Locate the cell with the specified text and output its [X, Y] center coordinate. 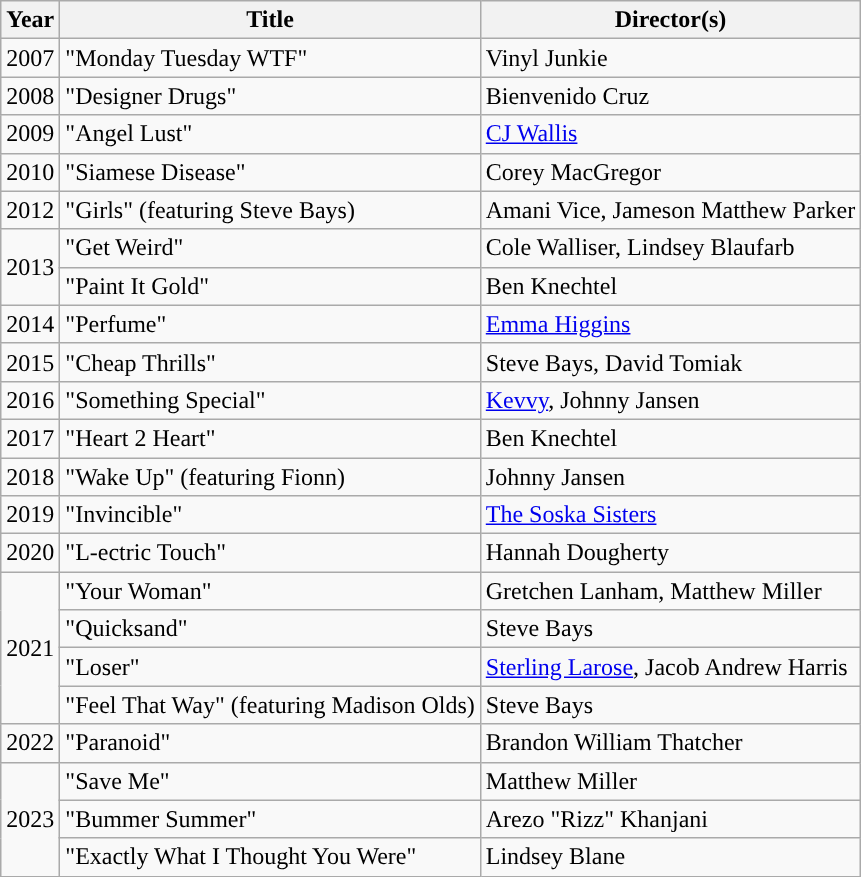
"Feel That Way" (featuring Madison Olds) [270, 705]
Sterling Larose, Jacob Andrew Harris [670, 667]
2019 [30, 515]
2013 [30, 267]
2018 [30, 477]
"Paint It Gold" [270, 286]
"Heart 2 Heart" [270, 438]
2007 [30, 58]
Vinyl Junkie [670, 58]
"L-ectric Touch" [270, 553]
Amani Vice, Jameson Matthew Parker [670, 210]
2015 [30, 362]
2010 [30, 172]
2009 [30, 134]
Title [270, 20]
Director(s) [670, 20]
"Quicksand" [270, 629]
Year [30, 20]
"Designer Drugs" [270, 96]
"Your Woman" [270, 591]
"Exactly What I Thought You Were" [270, 857]
Corey MacGregor [670, 172]
"Girls" (featuring Steve Bays) [270, 210]
Matthew Miller [670, 781]
Bienvenido Cruz [670, 96]
"Cheap Thrills" [270, 362]
"Get Weird" [270, 248]
"Angel Lust" [270, 134]
The Soska Sisters [670, 515]
2022 [30, 743]
"Loser" [270, 667]
2017 [30, 438]
Lindsey Blane [670, 857]
2020 [30, 553]
Johnny Jansen [670, 477]
Gretchen Lanham, Matthew Miller [670, 591]
Arezo "Rizz" Khanjani [670, 819]
"Bummer Summer" [270, 819]
Cole Walliser, Lindsey Blaufarb [670, 248]
2012 [30, 210]
"Monday Tuesday WTF" [270, 58]
Steve Bays, David Tomiak [670, 362]
"Paranoid" [270, 743]
2014 [30, 324]
"Perfume" [270, 324]
2021 [30, 648]
2008 [30, 96]
2023 [30, 819]
"Invincible" [270, 515]
"Siamese Disease" [270, 172]
"Wake Up" (featuring Fionn) [270, 477]
Kevvy, Johnny Jansen [670, 400]
CJ Wallis [670, 134]
"Something Special" [270, 400]
Emma Higgins [670, 324]
Brandon William Thatcher [670, 743]
2016 [30, 400]
Hannah Dougherty [670, 553]
"Save Me" [270, 781]
